Capture the cell that displays the provided text and extract its [x, y] central coordinate. 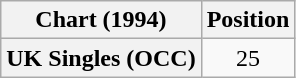
Position [248, 20]
Chart (1994) [101, 20]
25 [248, 58]
UK Singles (OCC) [101, 58]
